Determine the (x, y) coordinate at the center of the cell enclosing the given text.  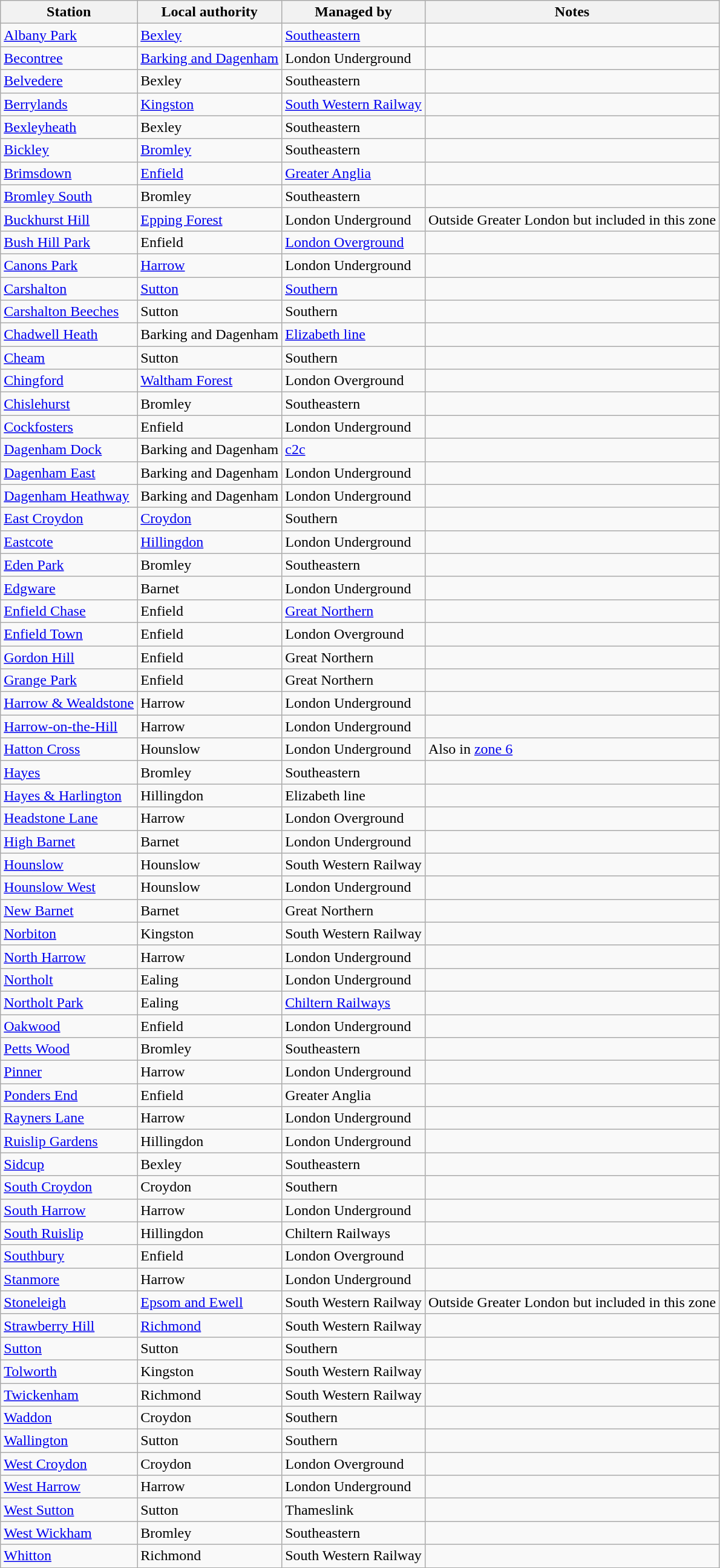
Enfield Town (69, 634)
Hayes & Harlington (69, 796)
Becontree (69, 58)
Edgware (69, 588)
Hatton Cross (69, 749)
Waddon (69, 1418)
West Wickham (69, 1533)
Station (69, 12)
Managed by (353, 12)
Twickenham (69, 1394)
Notes (572, 12)
Buckhurst Hill (69, 219)
Pinner (69, 1072)
North Harrow (69, 957)
West Croydon (69, 1464)
Petts Wood (69, 1049)
Hayes (69, 772)
Chingford (69, 381)
Rayners Lane (69, 1118)
Cheam (69, 358)
Whitton (69, 1556)
Canons Park (69, 265)
Sidcup (69, 1164)
South Ruislip (69, 1233)
Dagenham East (69, 473)
Northolt (69, 980)
Ruislip Gardens (69, 1141)
Harrow & Wealdstone (69, 703)
Brimsdown (69, 173)
Stanmore (69, 1279)
New Barnet (69, 911)
Stoneleigh (69, 1302)
Gordon Hill (69, 657)
High Barnet (69, 842)
Belvedere (69, 81)
Norbiton (69, 934)
Thameslink (353, 1510)
Bickley (69, 150)
Local authority (209, 12)
Headstone Lane (69, 819)
Berrylands (69, 104)
Carshalton (69, 289)
Hounslow West (69, 888)
Waltham Forest (209, 381)
Epping Forest (209, 219)
Also in zone 6 (572, 749)
Bexleyheath (69, 127)
Southbury (69, 1256)
Carshalton Beeches (69, 312)
Ponders End (69, 1095)
Oakwood (69, 1026)
South Croydon (69, 1187)
Grange Park (69, 680)
South Harrow (69, 1210)
Tolworth (69, 1371)
West Sutton (69, 1510)
Chadwell Heath (69, 335)
Dagenham Heathway (69, 496)
Eden Park (69, 565)
Wallington (69, 1441)
Strawberry Hill (69, 1325)
Chislehurst (69, 404)
Dagenham Dock (69, 450)
Harrow-on-the-Hill (69, 726)
Enfield Chase (69, 611)
Cockfosters (69, 427)
West Harrow (69, 1487)
c2c (353, 450)
Bromley South (69, 196)
Bush Hill Park (69, 242)
Northolt Park (69, 1003)
East Croydon (69, 519)
Epsom and Ewell (209, 1302)
Albany Park (69, 35)
Eastcote (69, 542)
